From the cell containing the given text, extract its center point as (x, y) coordinate. 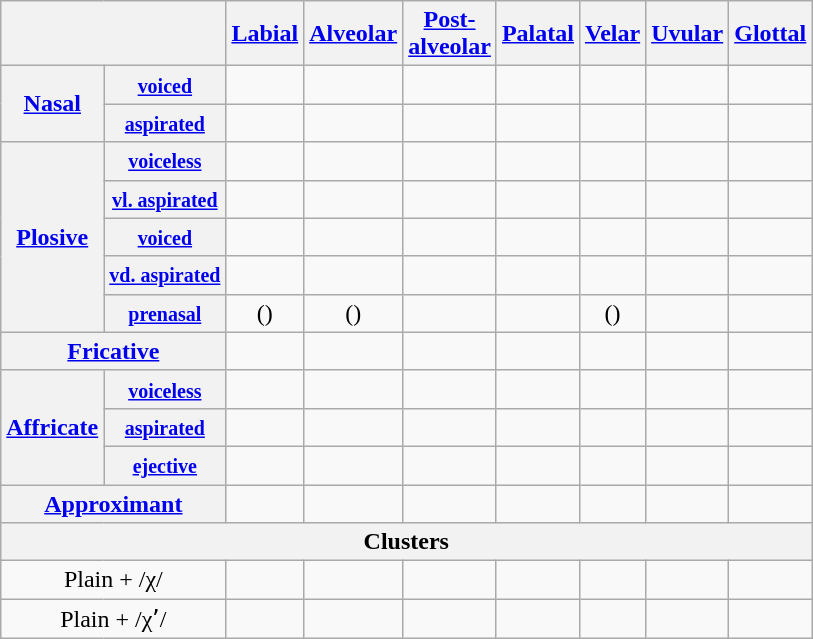
ejective (165, 465)
Alveolar (354, 34)
Nasal (52, 104)
Approximant (114, 503)
Fricative (114, 351)
vl. aspirated (165, 199)
Plosive (52, 237)
Glottal (770, 34)
Plain + /χ/ (114, 580)
vd. aspirated (165, 275)
Post-alveolar (450, 34)
Palatal (538, 34)
Clusters (406, 542)
prenasal (165, 313)
Labial (265, 34)
Uvular (688, 34)
Affricate (52, 427)
Velar (612, 34)
Plain + /χʼ/ (114, 619)
